Identify which cell holds the provided text, then report its (x, y) central coordinate. 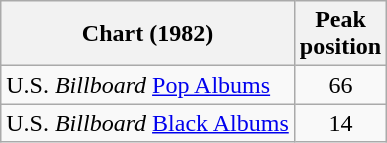
66 (340, 85)
U.S. Billboard Pop Albums (148, 85)
Chart (1982) (148, 34)
Peakposition (340, 34)
U.S. Billboard Black Albums (148, 123)
14 (340, 123)
